Capture the cell that displays the provided text and extract its [X, Y] central coordinate. 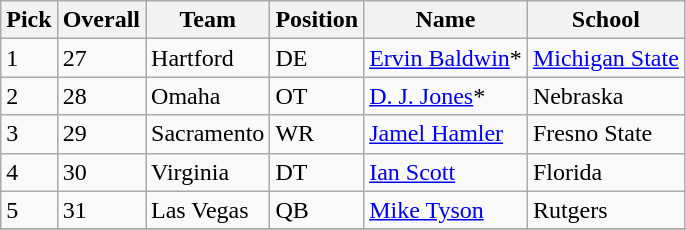
30 [101, 172]
Virginia [208, 172]
OT [317, 96]
4 [29, 172]
Nebraska [606, 96]
Las Vegas [208, 210]
Florida [606, 172]
Position [317, 20]
DE [317, 58]
Sacramento [208, 134]
29 [101, 134]
28 [101, 96]
QB [317, 210]
Mike Tyson [446, 210]
Pick [29, 20]
School [606, 20]
Rutgers [606, 210]
31 [101, 210]
DT [317, 172]
Jamel Hamler [446, 134]
3 [29, 134]
Ian Scott [446, 172]
Overall [101, 20]
27 [101, 58]
Team [208, 20]
Omaha [208, 96]
WR [317, 134]
Hartford [208, 58]
Fresno State [606, 134]
Michigan State [606, 58]
D. J. Jones* [446, 96]
2 [29, 96]
5 [29, 210]
1 [29, 58]
Ervin Baldwin* [446, 58]
Name [446, 20]
